Output the (X, Y) coordinate of the center of the cell containing the given text.  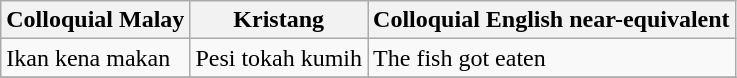
The fish got eaten (552, 58)
Ikan kena makan (96, 58)
Pesi tokah kumih (279, 58)
Colloquial Malay (96, 20)
Colloquial English near-equivalent (552, 20)
Kristang (279, 20)
